Return (X, Y) of the center of cell containing provided text 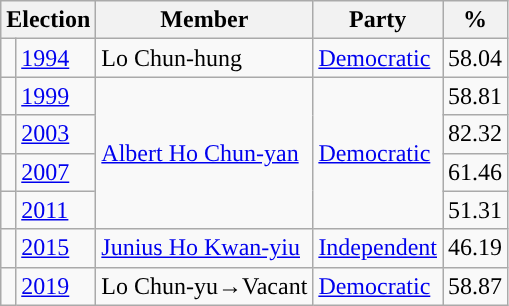
2019 (56, 286)
% (476, 20)
1994 (56, 58)
58.81 (476, 96)
1999 (56, 96)
58.04 (476, 58)
Lo Chun-yu→Vacant (204, 286)
2015 (56, 248)
2011 (56, 210)
2003 (56, 134)
Election (48, 20)
Independent (378, 248)
58.87 (476, 286)
46.19 (476, 248)
51.31 (476, 210)
Party (378, 20)
Member (204, 20)
Albert Ho Chun-yan (204, 153)
Lo Chun-hung (204, 58)
2007 (56, 172)
61.46 (476, 172)
Junius Ho Kwan-yiu (204, 248)
82.32 (476, 134)
